Return (x, y) of the center of cell containing provided text 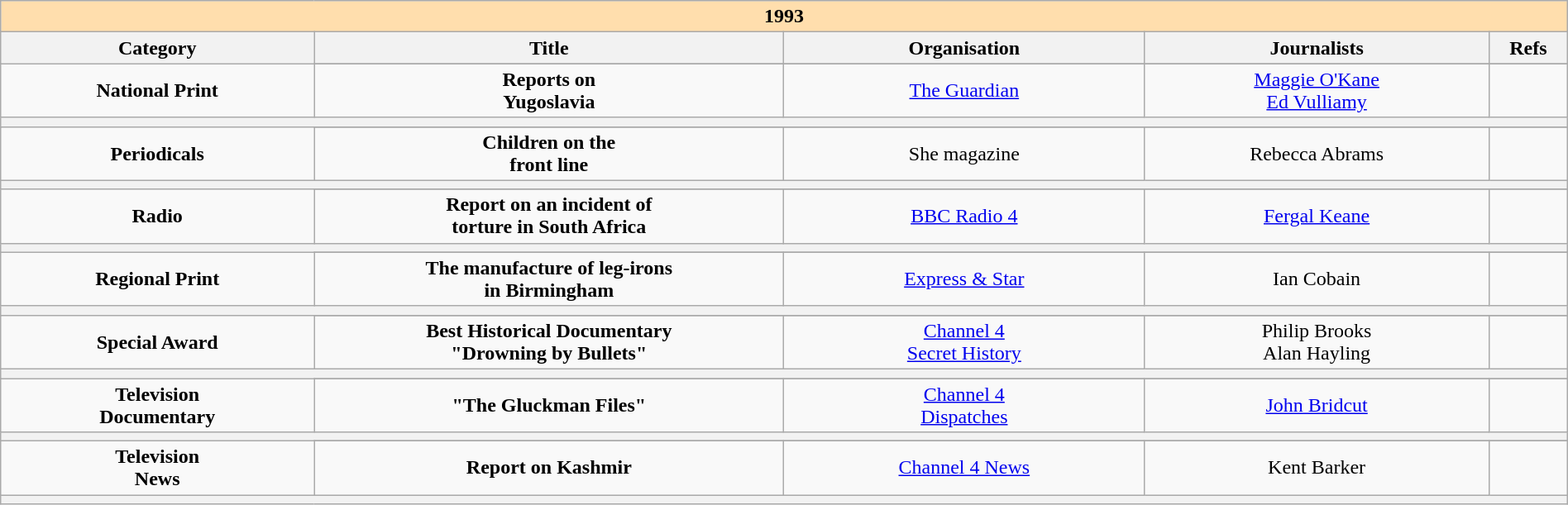
Maggie O'KaneEd Vulliamy (1317, 91)
She magazine (964, 154)
Title (549, 48)
Rebecca Abrams (1317, 154)
Children on thefront line (549, 154)
Fergal Keane (1317, 217)
BBC Radio 4 (964, 217)
Ian Cobain (1317, 279)
Best Historical Documentary"Drowning by Bullets" (549, 342)
Channel 4Dispatches (964, 405)
Radio (157, 217)
1993 (784, 17)
Organisation (964, 48)
Special Award (157, 342)
John Bridcut (1317, 405)
TelevisionDocumentary (157, 405)
Category (157, 48)
Report on an incident oftorture in South Africa (549, 217)
Reports onYugoslavia (549, 91)
The manufacture of leg-ironsin Birmingham (549, 279)
National Print (157, 91)
Journalists (1317, 48)
Philip BrooksAlan Hayling (1317, 342)
Regional Print (157, 279)
The Guardian (964, 91)
TelevisionNews (157, 468)
Channel 4Secret History (964, 342)
Kent Barker (1317, 468)
Report on Kashmir (549, 468)
Periodicals (157, 154)
"The Gluckman Files" (549, 405)
Refs (1528, 48)
Channel 4 News (964, 468)
Express & Star (964, 279)
